Return the [X, Y] coordinate for the center point of the cell that contains the specified text.  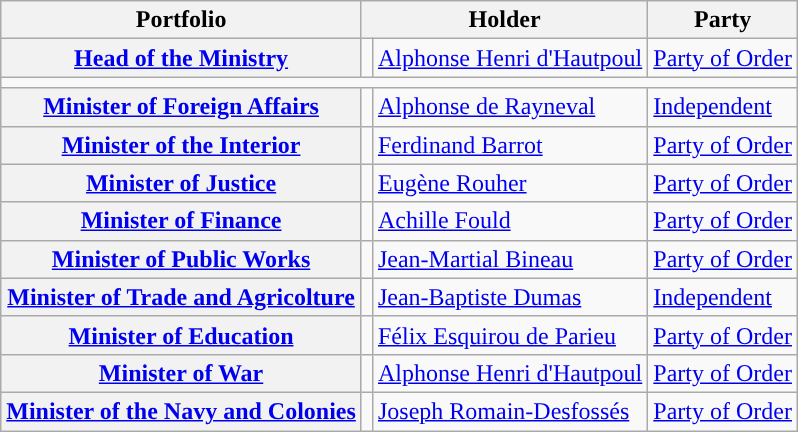
Joseph Romain-Desfossés [510, 411]
Minister of the Navy and Colonies [182, 411]
Achille Fould [510, 221]
Party [723, 20]
Holder [504, 20]
Head of the Ministry [182, 58]
Jean-Martial Bineau [510, 259]
Minister of Education [182, 335]
Jean-Baptiste Dumas [510, 297]
Minister of Finance [182, 221]
Minister of Public Works [182, 259]
Ferdinand Barrot [510, 145]
Minister of Foreign Affairs [182, 107]
Minister of the Interior [182, 145]
Portfolio [182, 20]
Minister of War [182, 373]
Minister of Trade and Agricolture [182, 297]
Eugène Rouher [510, 183]
Alphonse de Rayneval [510, 107]
Minister of Justice [182, 183]
Félix Esquirou de Parieu [510, 335]
